Scan for the cell matching the given text and deliver its (x, y) coordinate at center. 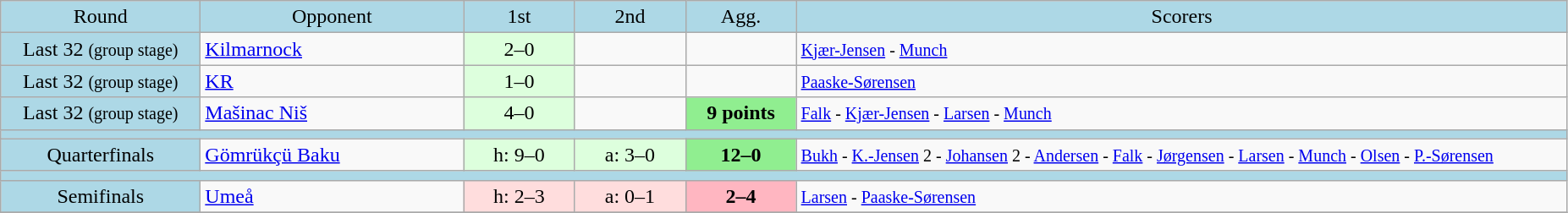
4–0 (520, 113)
1–0 (520, 81)
Semifinals (101, 196)
KR (332, 81)
2–4 (741, 196)
Scorers (1181, 17)
h: 9–0 (520, 155)
h: 2–3 (520, 196)
Umeå (332, 196)
12–0 (741, 155)
Agg. (741, 17)
Falk - Kjær-Jensen - Larsen - Munch (1181, 113)
2–0 (520, 49)
1st (520, 17)
Kilmarnock (332, 49)
Gömrükçü Baku (332, 155)
Mašinac Niš (332, 113)
Paaske-Sørensen (1181, 81)
9 points (741, 113)
Round (101, 17)
a: 3–0 (630, 155)
Larsen - Paaske-Sørensen (1181, 196)
Kjær-Jensen - Munch (1181, 49)
2nd (630, 17)
Opponent (332, 17)
Quarterfinals (101, 155)
Bukh - K.-Jensen 2 - Johansen 2 - Andersen - Falk - Jørgensen - Larsen - Munch - Olsen - P.-Sørensen (1181, 155)
a: 0–1 (630, 196)
